Search for the cell housing the specified text and yield its [x, y] center coordinate. 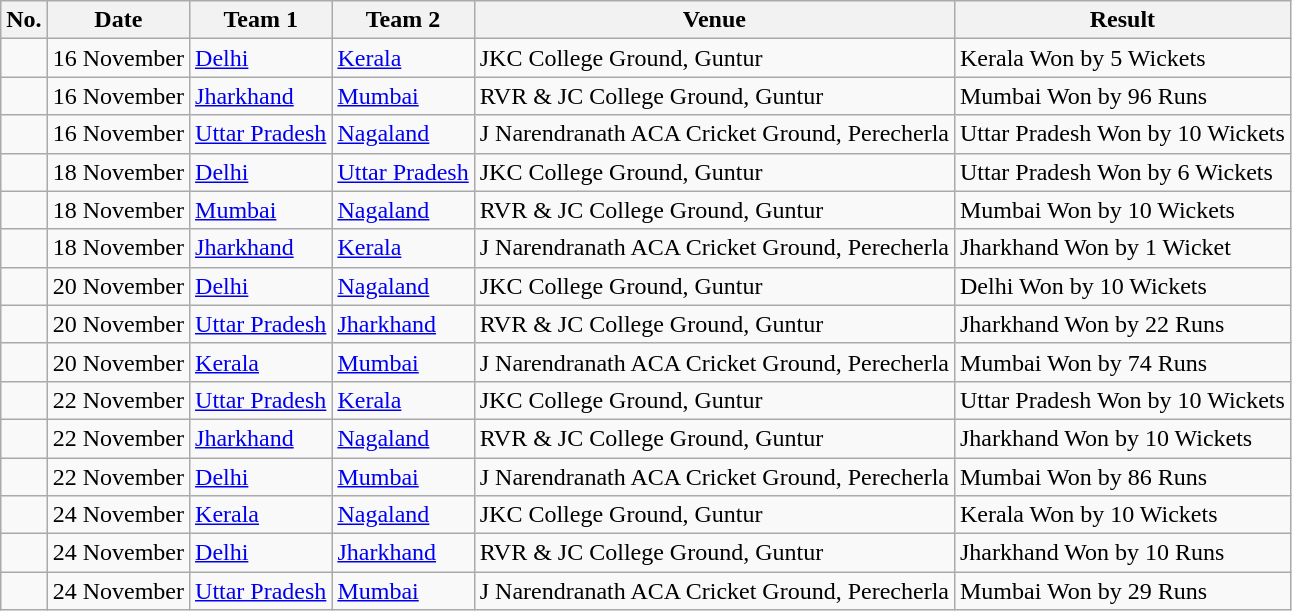
Result [1122, 20]
Team 1 [261, 20]
Jharkhand Won by 10 Wickets [1122, 438]
Uttar Pradesh Won by 6 Wickets [1122, 172]
Mumbai Won by 96 Runs [1122, 96]
Team 2 [403, 20]
Jharkhand Won by 1 Wicket [1122, 248]
Venue [714, 20]
Delhi Won by 10 Wickets [1122, 286]
Date [118, 20]
Kerala Won by 5 Wickets [1122, 58]
Kerala Won by 10 Wickets [1122, 515]
Jharkhand Won by 10 Runs [1122, 553]
Mumbai Won by 29 Runs [1122, 591]
Mumbai Won by 74 Runs [1122, 362]
No. [24, 20]
Jharkhand Won by 22 Runs [1122, 324]
Mumbai Won by 10 Wickets [1122, 210]
Mumbai Won by 86 Runs [1122, 477]
